Find where the given text appears and provide that cell's center as (x, y) coordinate. 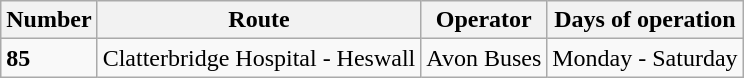
Monday - Saturday (645, 58)
Operator (484, 20)
85 (49, 58)
Number (49, 20)
Avon Buses (484, 58)
Clatterbridge Hospital - Heswall (259, 58)
Days of operation (645, 20)
Route (259, 20)
